Provide the [X, Y] coordinate of the cell's center where the given text is located.  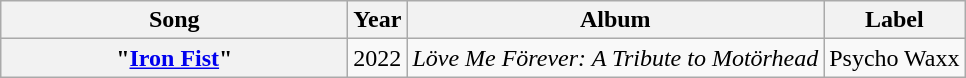
Löve Me Förever: A Tribute to Motörhead [616, 58]
Year [378, 20]
"Iron Fist" [174, 58]
Label [894, 20]
Album [616, 20]
Psycho Waxx [894, 58]
Song [174, 20]
2022 [378, 58]
